Search for the cell housing the specified text and yield its (X, Y) center coordinate. 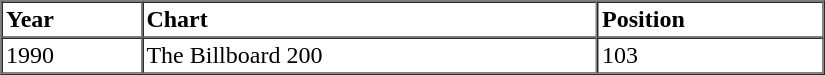
103 (711, 56)
The Billboard 200 (370, 56)
Position (711, 20)
Chart (370, 20)
1990 (72, 56)
Year (72, 20)
